Locate the cell with the specified text and output its (x, y) center coordinate. 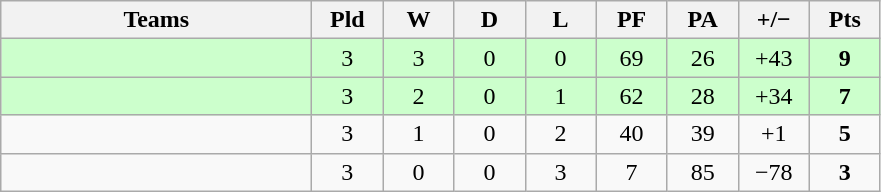
+/− (774, 20)
Pts (844, 20)
Teams (156, 20)
5 (844, 134)
+34 (774, 96)
28 (702, 96)
62 (632, 96)
W (418, 20)
26 (702, 58)
85 (702, 172)
D (490, 20)
PF (632, 20)
L (560, 20)
Pld (348, 20)
PA (702, 20)
69 (632, 58)
40 (632, 134)
+43 (774, 58)
9 (844, 58)
−78 (774, 172)
+1 (774, 134)
39 (702, 134)
